Capture the cell that displays the provided text and extract its (x, y) central coordinate. 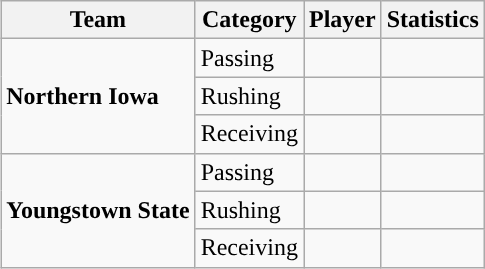
Category (249, 20)
Youngstown State (98, 210)
Northern Iowa (98, 96)
Team (98, 20)
Player (343, 20)
Statistics (432, 20)
